For the text-containing cell, return its midpoint in [X, Y] coordinate format. 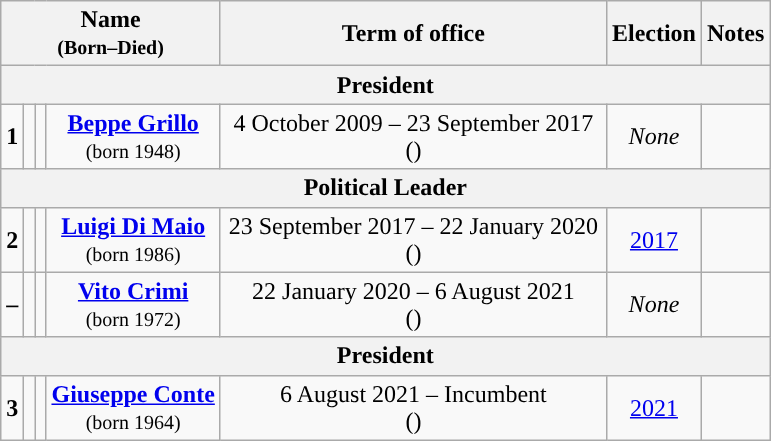
Vito Crimi(born 1972) [133, 304]
2021 [654, 408]
Term of office [413, 34]
2 [12, 240]
23 September 2017 – 22 January 2020() [413, 240]
22 January 2020 – 6 August 2021() [413, 304]
3 [12, 408]
Name(Born–Died) [111, 34]
Notes [735, 34]
Election [654, 34]
4 October 2009 – 23 September 2017() [413, 136]
Political Leader [386, 188]
2017 [654, 240]
Giuseppe Conte(born 1964) [133, 408]
6 August 2021 – Incumbent() [413, 408]
1 [12, 136]
– [12, 304]
Beppe Grillo(born 1948) [133, 136]
Luigi Di Maio(born 1986) [133, 240]
